Return the (X, Y) coordinate for the center point of the cell that contains the specified text.  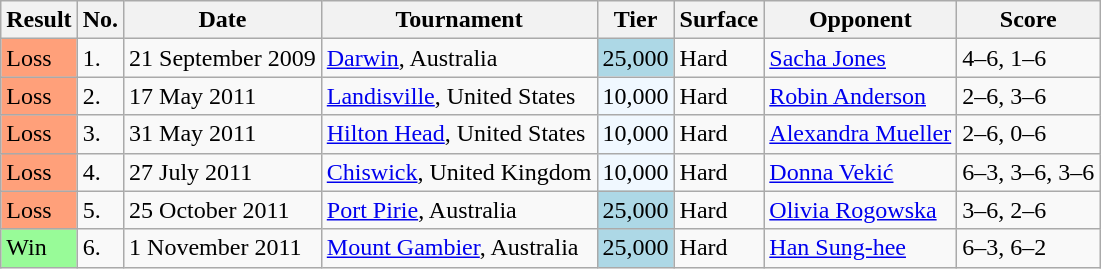
Han Sung-hee (860, 248)
4. (100, 172)
No. (100, 20)
Alexandra Mueller (860, 134)
Landisville, United States (459, 96)
Win (39, 248)
Mount Gambier, Australia (459, 248)
6–3, 3–6, 3–6 (1028, 172)
27 July 2011 (223, 172)
2–6, 3–6 (1028, 96)
Sacha Jones (860, 58)
Port Pirie, Australia (459, 210)
2. (100, 96)
Donna Vekić (860, 172)
Darwin, Australia (459, 58)
4–6, 1–6 (1028, 58)
1 November 2011 (223, 248)
3–6, 2–6 (1028, 210)
Tier (636, 20)
21 September 2009 (223, 58)
2–6, 0–6 (1028, 134)
6. (100, 248)
Tournament (459, 20)
5. (100, 210)
31 May 2011 (223, 134)
Date (223, 20)
17 May 2011 (223, 96)
3. (100, 134)
Surface (719, 20)
Robin Anderson (860, 96)
Olivia Rogowska (860, 210)
6–3, 6–2 (1028, 248)
Chiswick, United Kingdom (459, 172)
25 October 2011 (223, 210)
Hilton Head, United States (459, 134)
1. (100, 58)
Score (1028, 20)
Opponent (860, 20)
Result (39, 20)
